Detect which cell encompasses the target text, then output its (X, Y) center coordinate. 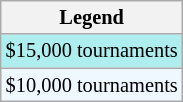
$10,000 tournaments (92, 85)
$15,000 tournaments (92, 51)
Legend (92, 17)
